Search for the cell housing the specified text and yield its [x, y] center coordinate. 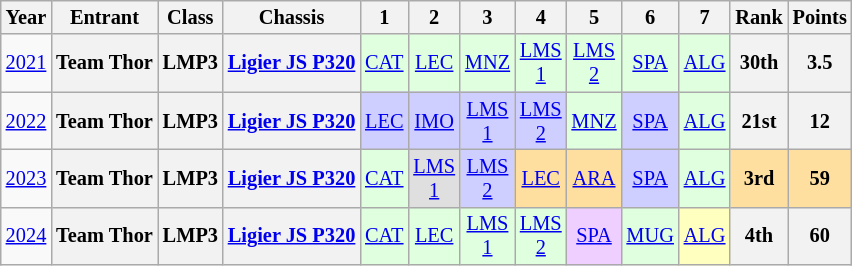
Entrant [104, 17]
MUG [650, 236]
Class [190, 17]
2023 [26, 178]
12 [820, 121]
60 [820, 236]
Points [820, 17]
IMO [434, 121]
2 [434, 17]
3rd [758, 178]
Rank [758, 17]
4th [758, 236]
ARA [594, 178]
4 [541, 17]
30th [758, 63]
5 [594, 17]
59 [820, 178]
6 [650, 17]
2024 [26, 236]
1 [384, 17]
7 [705, 17]
2021 [26, 63]
21st [758, 121]
3 [488, 17]
2022 [26, 121]
Year [26, 17]
Chassis [292, 17]
3.5 [820, 63]
